Find where the given text appears and provide that cell's center as [X, Y] coordinate. 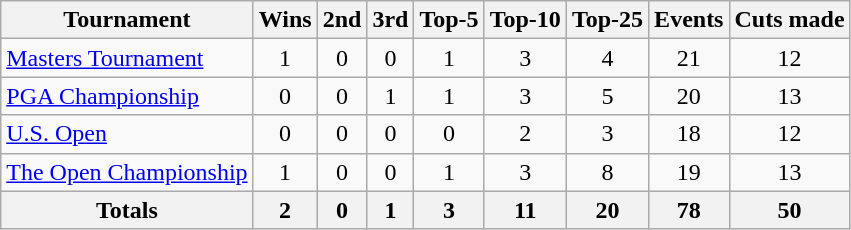
The Open Championship [127, 172]
Tournament [127, 20]
21 [689, 58]
19 [689, 172]
U.S. Open [127, 134]
PGA Championship [127, 96]
Masters Tournament [127, 58]
Totals [127, 210]
5 [607, 96]
11 [525, 210]
8 [607, 172]
Events [689, 20]
Top-10 [525, 20]
Top-25 [607, 20]
50 [790, 210]
18 [689, 134]
3rd [390, 20]
2nd [342, 20]
78 [689, 210]
4 [607, 58]
Top-5 [449, 20]
Wins [285, 20]
Cuts made [790, 20]
